Extract the (X, Y) coordinate from the center of the cell holding the provided text.  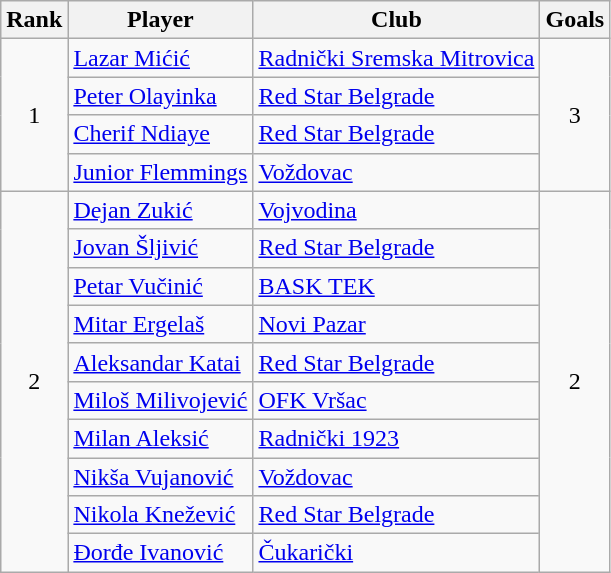
OFK Vršac (396, 400)
Novi Pazar (396, 324)
Jovan Šljivić (160, 248)
BASK TEK (396, 286)
Đorđe Ivanović (160, 553)
Miloš Milivojević (160, 400)
Junior Flemmings (160, 172)
Petar Vučinić (160, 286)
Lazar Mićić (160, 58)
Radnički Sremska Mitrovica (396, 58)
Nikša Vujanović (160, 477)
Vojvodina (396, 210)
Milan Aleksić (160, 438)
Nikola Knežević (160, 515)
Čukarički (396, 553)
Radnički 1923 (396, 438)
Mitar Ergelaš (160, 324)
Peter Olayinka (160, 96)
Goals (575, 20)
3 (575, 115)
1 (34, 115)
Club (396, 20)
Aleksandar Katai (160, 362)
Player (160, 20)
Rank (34, 20)
Dejan Zukić (160, 210)
Cherif Ndiaye (160, 134)
